Return the (x, y) coordinate for the center point of the cell that contains the specified text.  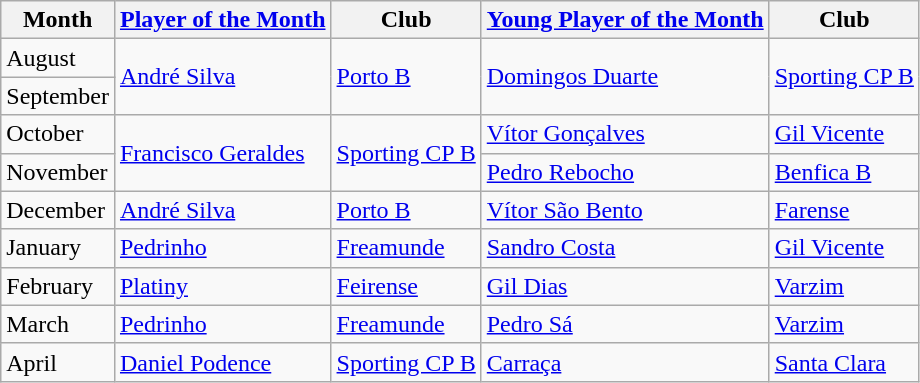
April (58, 362)
Feirense (406, 286)
Pedro Rebocho (625, 172)
September (58, 96)
Carraça (625, 362)
Young Player of the Month (625, 20)
Farense (844, 210)
November (58, 172)
August (58, 58)
Sandro Costa (625, 248)
January (58, 248)
Gil Dias (625, 286)
Player of the Month (222, 20)
Month (58, 20)
Francisco Geraldes (222, 153)
Santa Clara (844, 362)
Daniel Podence (222, 362)
Vítor Gonçalves (625, 134)
October (58, 134)
March (58, 324)
Pedro Sá (625, 324)
Domingos Duarte (625, 77)
December (58, 210)
February (58, 286)
Benfica B (844, 172)
Vítor São Bento (625, 210)
Platiny (222, 286)
